For the text-containing cell, return its midpoint in (x, y) coordinate format. 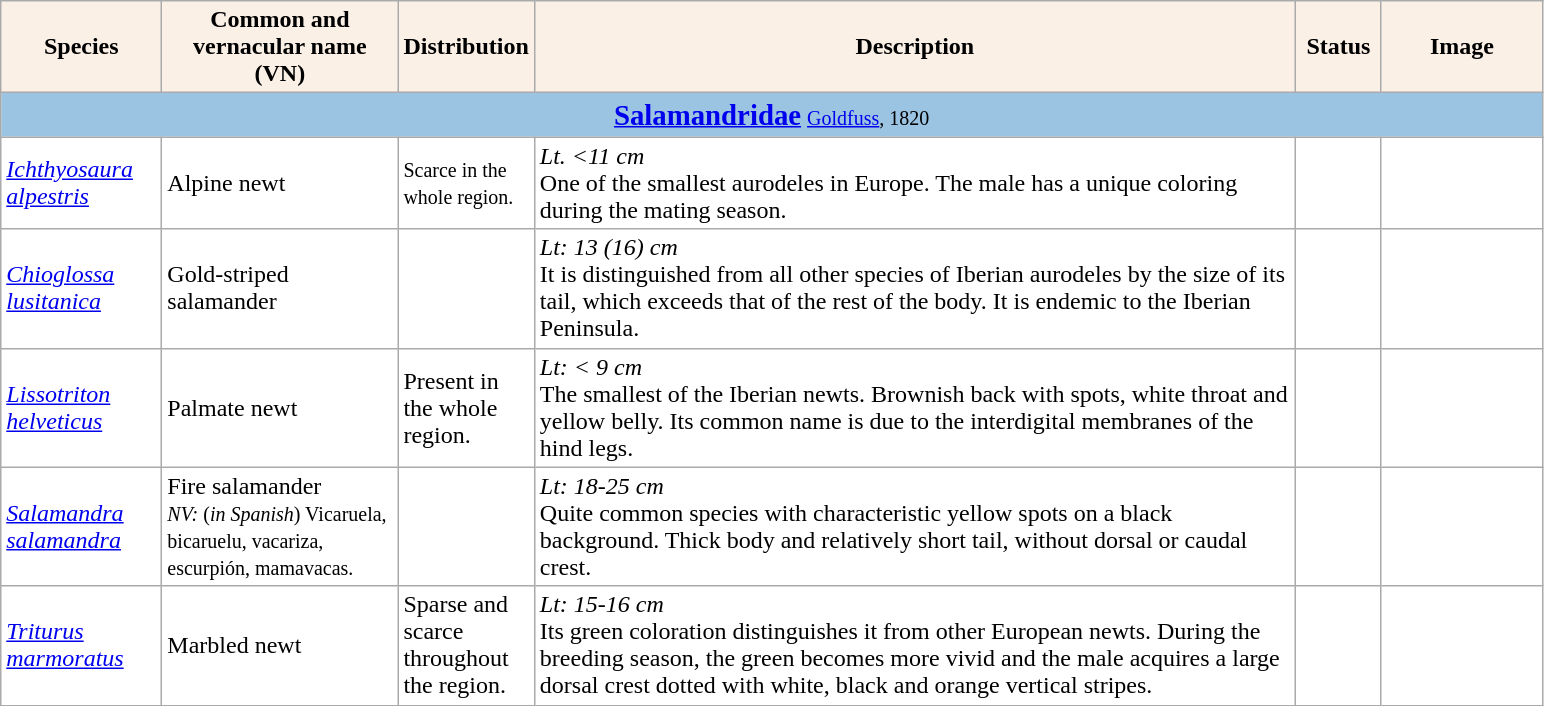
Present in the whole region. (466, 408)
Salamandridae Goldfuss, 1820 (772, 115)
Sparse and scarce throughout the region. (466, 646)
Triturus marmoratus (82, 646)
Species (82, 47)
Lt. <11 cmOne of the smallest aurodeles in Europe. The male has a unique coloring during the mating season. (914, 183)
Description (914, 47)
Image (1462, 47)
Common and vernacular name (VN) (280, 47)
Palmate newt (280, 408)
Salamandra salamandra (82, 526)
Chioglossa lusitanica (82, 288)
Status (1338, 47)
Fire salamanderNV: (in Spanish) Vicaruela, bicaruelu, vacariza, escurpión, mamavacas. (280, 526)
Scarce in the whole region. (466, 183)
Ichthyosaura alpestris (82, 183)
Alpine newt (280, 183)
Distribution (466, 47)
Lissotriton helveticus (82, 408)
Gold-striped salamander (280, 288)
Marbled newt (280, 646)
